Detect which cell encompasses the target text, then output its (X, Y) center coordinate. 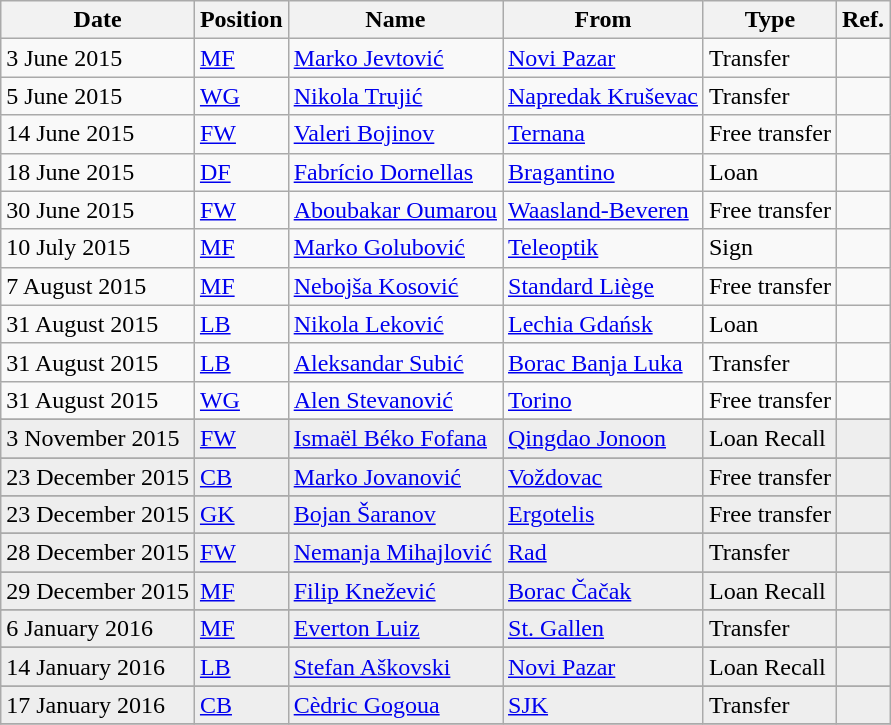
Rad (602, 553)
Everton Luiz (395, 629)
Voždovac (602, 477)
Name (395, 20)
St. Gallen (602, 629)
5 June 2015 (98, 96)
Bragantino (602, 172)
Alen Stevanović (395, 400)
14 January 2016 (98, 667)
Aleksandar Subić (395, 362)
3 June 2015 (98, 58)
Standard Liège (602, 286)
7 August 2015 (98, 286)
Nikola Leković (395, 324)
Date (98, 20)
Sign (770, 248)
Lechia Gdańsk (602, 324)
Ternana (602, 134)
28 December 2015 (98, 553)
29 December 2015 (98, 591)
Qingdao Jonoon (602, 438)
From (602, 20)
SJK (602, 705)
Waasland-Beveren (602, 210)
Cèdric Gogoua (395, 705)
3 November 2015 (98, 438)
30 June 2015 (98, 210)
Ref. (862, 20)
Position (241, 20)
Marko Golubović (395, 248)
Ismaël Béko Fofana (395, 438)
18 June 2015 (98, 172)
Marko Jovanović (395, 477)
Borac Banja Luka (602, 362)
Valeri Bojinov (395, 134)
Nemanja Mihajlović (395, 553)
Napredak Kruševac (602, 96)
Borac Čačak (602, 591)
Fabrício Dornellas (395, 172)
17 January 2016 (98, 705)
Bojan Šaranov (395, 515)
Torino (602, 400)
Aboubakar Oumarou (395, 210)
Teleoptik (602, 248)
GK (241, 515)
Ergotelis (602, 515)
Stefan Aškovski (395, 667)
Nebojša Kosović (395, 286)
14 June 2015 (98, 134)
Filip Knežević (395, 591)
Marko Jevtović (395, 58)
DF (241, 172)
Type (770, 20)
Nikola Trujić (395, 96)
6 January 2016 (98, 629)
10 July 2015 (98, 248)
